Return the [x, y] coordinate for the center point of the cell that contains the specified text.  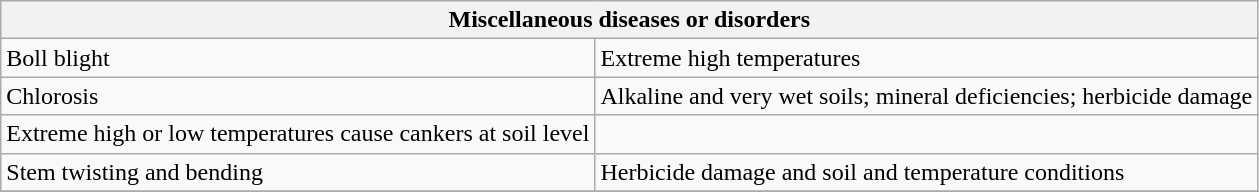
Alkaline and very wet soils; mineral deficiencies; herbicide damage [926, 96]
Extreme high temperatures [926, 58]
Boll blight [298, 58]
Extreme high or low temperatures cause cankers at soil level [298, 134]
Miscellaneous diseases or disorders [630, 20]
Herbicide damage and soil and temperature conditions [926, 172]
Stem twisting and bending [298, 172]
Chlorosis [298, 96]
